Capture the cell that displays the provided text and extract its (X, Y) central coordinate. 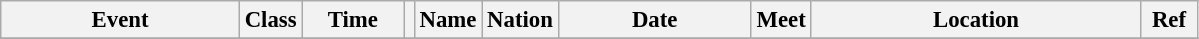
Location (976, 20)
Date (654, 20)
Name (448, 20)
Meet (781, 20)
Time (353, 20)
Event (120, 20)
Nation (520, 20)
Ref (1169, 20)
Class (270, 20)
